Return the [X, Y] coordinate for the center point of the cell that contains the specified text.  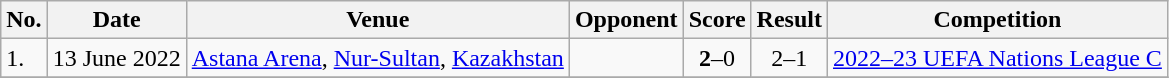
2–1 [789, 58]
Opponent [626, 20]
2–0 [717, 58]
Competition [997, 20]
Result [789, 20]
13 June 2022 [116, 58]
Venue [378, 20]
Score [717, 20]
No. [24, 20]
1. [24, 58]
Date [116, 20]
Astana Arena, Nur-Sultan, Kazakhstan [378, 58]
2022–23 UEFA Nations League C [997, 58]
